Capture the cell that displays the provided text and extract its (X, Y) central coordinate. 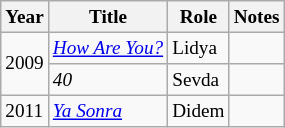
Didem (198, 111)
Title (108, 17)
Lidya (198, 48)
2009 (25, 64)
Ya Sonra (108, 111)
40 (108, 80)
How Are You? (108, 48)
Sevda (198, 80)
Notes (256, 17)
Year (25, 17)
2011 (25, 111)
Role (198, 17)
